Return the [x, y] coordinate for the center point of the cell that contains the specified text.  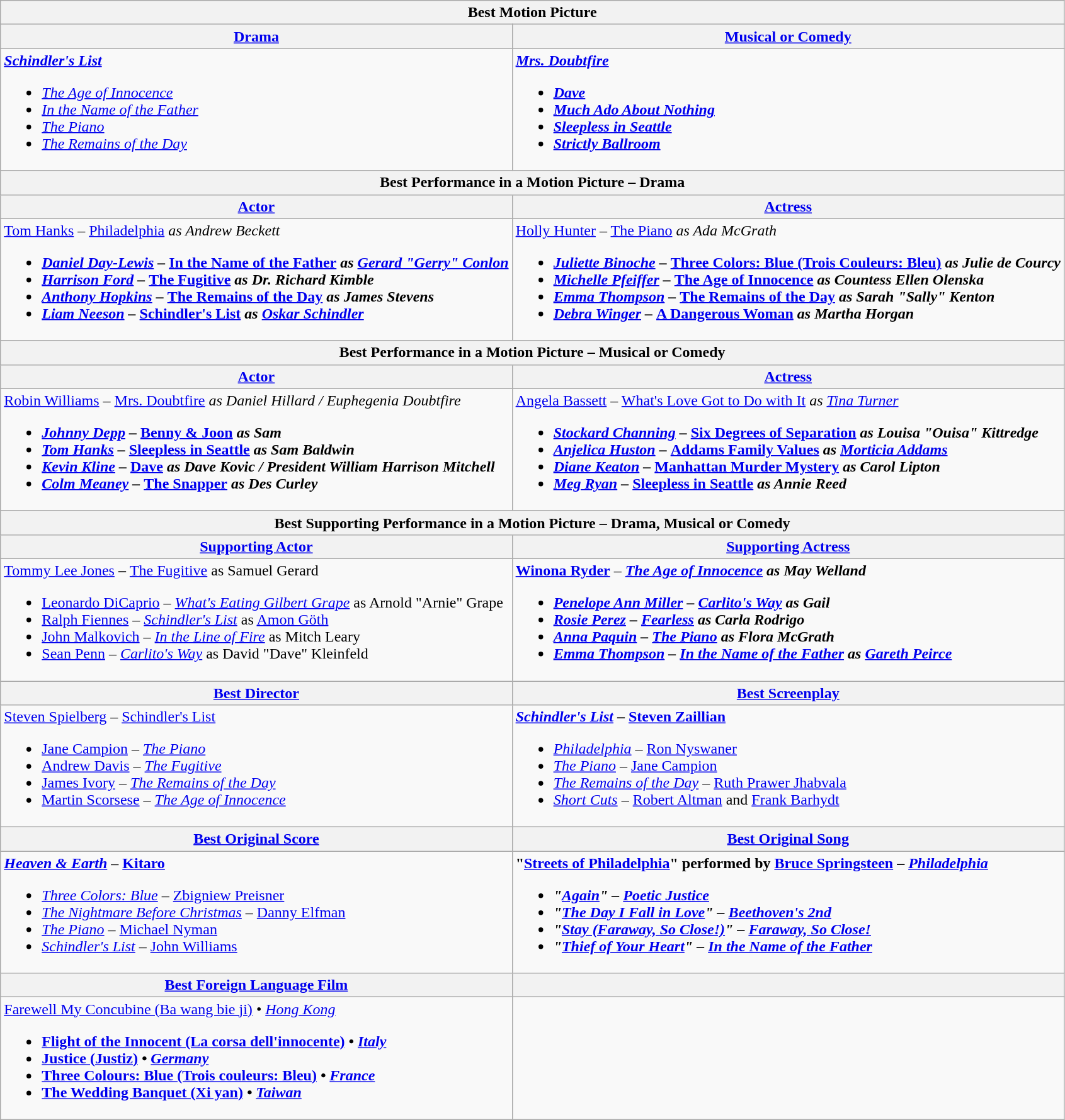
Schindler's ListThe Age of InnocenceIn the Name of the FatherThe PianoThe Remains of the Day [256, 110]
Best Screenplay [788, 693]
Best Original Score [256, 839]
Best Foreign Language Film [256, 985]
Musical or Comedy [788, 37]
Best Motion Picture [533, 13]
Best Performance in a Motion Picture – Drama [533, 183]
Best Director [256, 693]
Best Supporting Performance in a Motion Picture – Drama, Musical or Comedy [533, 523]
Supporting Actor [256, 546]
Best Performance in a Motion Picture – Musical or Comedy [533, 353]
Drama [256, 37]
Supporting Actress [788, 546]
Mrs. DoubtfireDaveMuch Ado About NothingSleepless in SeattleStrictly Ballroom [788, 110]
Best Original Song [788, 839]
